From the cell containing the given text, extract its center point as (X, Y) coordinate. 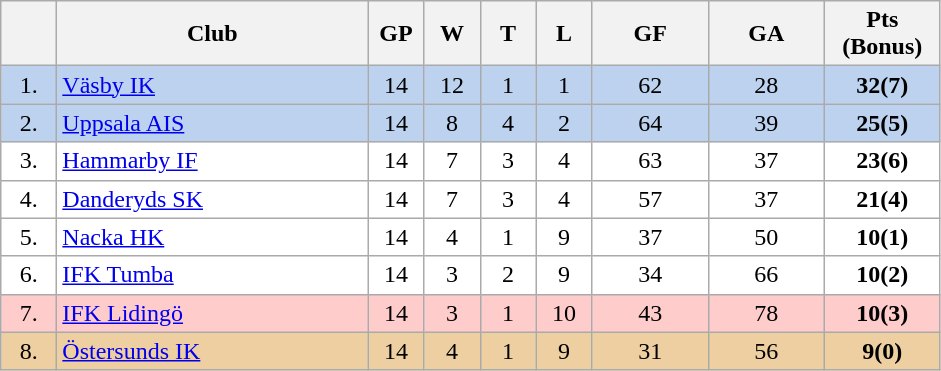
Östersunds IK (212, 351)
31 (650, 351)
64 (650, 123)
10(3) (882, 313)
43 (650, 313)
32(7) (882, 85)
GF (650, 34)
8 (452, 123)
21(4) (882, 199)
Pts (Bonus) (882, 34)
GP (396, 34)
IFK Tumba (212, 275)
Club (212, 34)
66 (766, 275)
10(2) (882, 275)
Danderyds SK (212, 199)
8. (29, 351)
23(6) (882, 161)
25(5) (882, 123)
7. (29, 313)
57 (650, 199)
12 (452, 85)
Väsby IK (212, 85)
63 (650, 161)
56 (766, 351)
39 (766, 123)
W (452, 34)
2. (29, 123)
62 (650, 85)
Hammarby IF (212, 161)
28 (766, 85)
T (508, 34)
10 (564, 313)
L (564, 34)
GA (766, 34)
3. (29, 161)
Nacka HK (212, 237)
IFK Lidingö (212, 313)
1. (29, 85)
78 (766, 313)
10(1) (882, 237)
4. (29, 199)
50 (766, 237)
Uppsala AIS (212, 123)
6. (29, 275)
9(0) (882, 351)
5. (29, 237)
34 (650, 275)
